For the text-containing cell, return its midpoint in [X, Y] coordinate format. 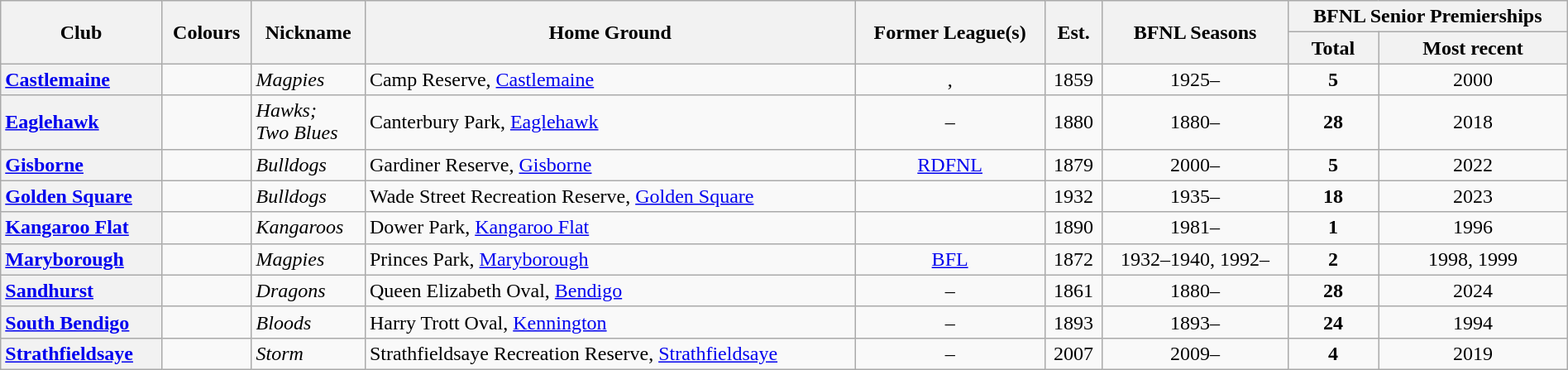
Dragons [308, 291]
Gardiner Reserve, Gisborne [610, 165]
Sandhurst [81, 291]
Queen Elizabeth Oval, Bendigo [610, 291]
2 [1333, 259]
1893 [1073, 322]
1880 [1073, 123]
Est. [1073, 32]
Maryborough [81, 259]
2009– [1196, 353]
Castlemaine [81, 79]
24 [1333, 322]
BFNL Seasons [1196, 32]
1998, 1999 [1474, 259]
1859 [1073, 79]
Canterbury Park, Eaglehawk [610, 123]
Most recent [1474, 48]
4 [1333, 353]
1925– [1196, 79]
1932 [1073, 196]
1996 [1474, 228]
BFL [949, 259]
Wade Street Recreation Reserve, Golden Square [610, 196]
1861 [1073, 291]
1 [1333, 228]
Kangaroo Flat [81, 228]
Strathfieldsaye Recreation Reserve, Strathfieldsaye [610, 353]
Bloods [308, 322]
Golden Square [81, 196]
Eaglehawk [81, 123]
1872 [1073, 259]
Hawks;Two Blues [308, 123]
18 [1333, 196]
Princes Park, Maryborough [610, 259]
1935– [1196, 196]
Kangaroos [308, 228]
2018 [1474, 123]
Strathfieldsaye [81, 353]
2000 [1474, 79]
Former League(s) [949, 32]
1879 [1073, 165]
2023 [1474, 196]
2019 [1474, 353]
Club [81, 32]
Gisborne [81, 165]
Total [1333, 48]
, [949, 79]
1981– [1196, 228]
2007 [1073, 353]
2022 [1474, 165]
RDFNL [949, 165]
Home Ground [610, 32]
Storm [308, 353]
1994 [1474, 322]
Nickname [308, 32]
Colours [207, 32]
1893– [1196, 322]
2024 [1474, 291]
1890 [1073, 228]
Harry Trott Oval, Kennington [610, 322]
South Bendigo [81, 322]
Camp Reserve, Castlemaine [610, 79]
BFNL Senior Premierships [1427, 17]
1932–1940, 1992– [1196, 259]
2000– [1196, 165]
Dower Park, Kangaroo Flat [610, 228]
